Extract the [X, Y] coordinate from the center of the cell holding the provided text.  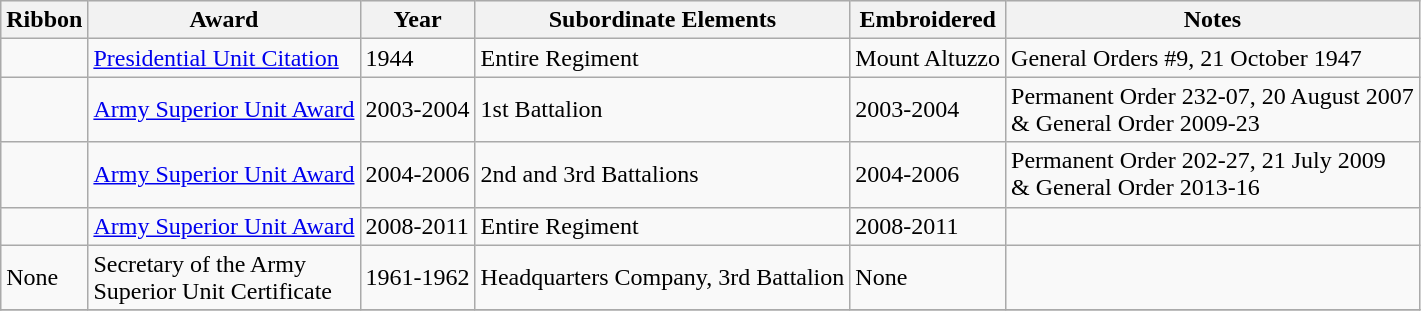
Embroidered [928, 20]
Subordinate Elements [662, 20]
General Orders #9, 21 October 1947 [1213, 58]
Secretary of the Army Superior Unit Certificate [224, 278]
Notes [1213, 20]
Award [224, 20]
Permanent Order 202-27, 21 July 2009 & General Order 2013-16 [1213, 174]
Headquarters Company, 3rd Battalion [662, 278]
1961-1962 [418, 278]
2nd and 3rd Battalions [662, 174]
Ribbon [44, 20]
Year [418, 20]
1st Battalion [662, 110]
Mount Altuzzo [928, 58]
1944 [418, 58]
Presidential Unit Citation [224, 58]
Permanent Order 232-07, 20 August 2007 & General Order 2009-23 [1213, 110]
